Extract the [X, Y] coordinate from the center of the cell holding the provided text.  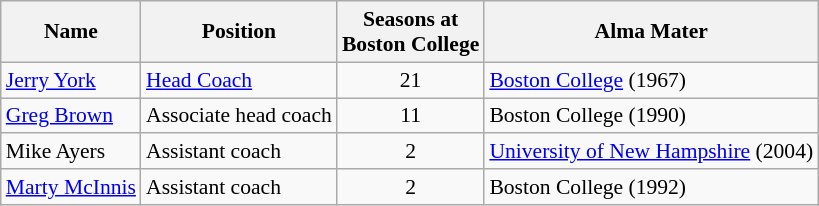
Boston College (1967) [651, 80]
Boston College (1990) [651, 116]
Name [71, 32]
Head Coach [239, 80]
University of New Hampshire (2004) [651, 152]
Associate head coach [239, 116]
Alma Mater [651, 32]
Jerry York [71, 80]
Seasons atBoston College [410, 32]
Mike Ayers [71, 152]
11 [410, 116]
Greg Brown [71, 116]
Position [239, 32]
21 [410, 80]
Boston College (1992) [651, 187]
Marty McInnis [71, 187]
